Return the (X, Y) coordinate for the center point of the cell that contains the specified text.  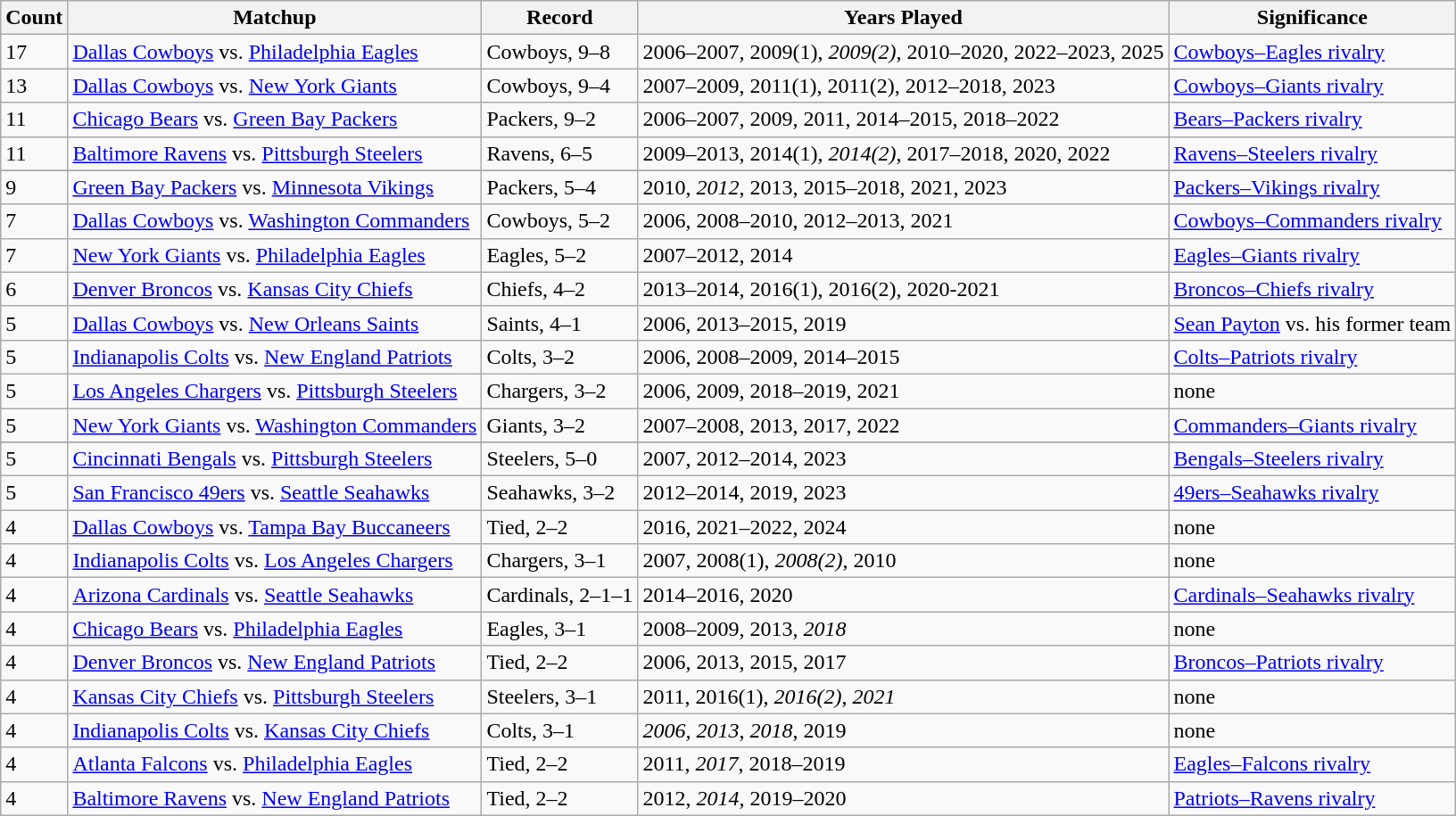
Colts, 3–1 (560, 730)
Cincinnati Bengals vs. Pittsburgh Steelers (275, 459)
Dallas Cowboys vs. Tampa Bay Buccaneers (275, 527)
Eagles, 5–2 (560, 255)
Bengals–Steelers rivalry (1312, 459)
Ravens, 6–5 (560, 153)
9 (34, 187)
Kansas City Chiefs vs. Pittsburgh Steelers (275, 696)
New York Giants vs. Washington Commanders (275, 425)
2013–2014, 2016(1), 2016(2), 2020-2021 (903, 289)
Indianapolis Colts vs. New England Patriots (275, 357)
Significance (1312, 18)
Eagles–Falcons rivalry (1312, 764)
Record (560, 18)
13 (34, 86)
6 (34, 289)
Cowboys–Giants rivalry (1312, 86)
2011, 2016(1), 2016(2), 2021 (903, 696)
Cowboys, 9–4 (560, 86)
2011, 2017, 2018–2019 (903, 764)
Count (34, 18)
Steelers, 3–1 (560, 696)
2014–2016, 2020 (903, 595)
49ers–Seahawks rivalry (1312, 493)
2006, 2013, 2018, 2019 (903, 730)
2006, 2013–2015, 2019 (903, 323)
2007–2008, 2013, 2017, 2022 (903, 425)
17 (34, 52)
Giants, 3–2 (560, 425)
2007–2012, 2014 (903, 255)
Cowboys–Commanders rivalry (1312, 221)
Cowboys, 9–8 (560, 52)
Saints, 4–1 (560, 323)
2006–2007, 2009, 2011, 2014–2015, 2018–2022 (903, 120)
Packers–Vikings rivalry (1312, 187)
Los Angeles Chargers vs. Pittsburgh Steelers (275, 391)
2006, 2009, 2018–2019, 2021 (903, 391)
Indianapolis Colts vs. Los Angeles Chargers (275, 561)
Baltimore Ravens vs. New England Patriots (275, 798)
Steelers, 5–0 (560, 459)
Matchup (275, 18)
2006, 2008–2009, 2014–2015 (903, 357)
New York Giants vs. Philadelphia Eagles (275, 255)
Cardinals–Seahawks rivalry (1312, 595)
Eagles–Giants rivalry (1312, 255)
Eagles, 3–1 (560, 629)
2009–2013, 2014(1), 2014(2), 2017–2018, 2020, 2022 (903, 153)
Cowboys, 5–2 (560, 221)
Denver Broncos vs. New England Patriots (275, 663)
Baltimore Ravens vs. Pittsburgh Steelers (275, 153)
2006, 2008–2010, 2012–2013, 2021 (903, 221)
Packers, 9–2 (560, 120)
Broncos–Patriots rivalry (1312, 663)
Ravens–Steelers rivalry (1312, 153)
Chicago Bears vs. Green Bay Packers (275, 120)
Packers, 5–4 (560, 187)
2006–2007, 2009(1), 2009(2), 2010–2020, 2022–2023, 2025 (903, 52)
Dallas Cowboys vs. Philadelphia Eagles (275, 52)
Colts–Patriots rivalry (1312, 357)
Colts, 3–2 (560, 357)
2012, 2014, 2019–2020 (903, 798)
2007, 2008(1), 2008(2), 2010 (903, 561)
2010, 2012, 2013, 2015–2018, 2021, 2023 (903, 187)
Patriots–Ravens rivalry (1312, 798)
Broncos–Chiefs rivalry (1312, 289)
Sean Payton vs. his former team (1312, 323)
San Francisco 49ers vs. Seattle Seahawks (275, 493)
Dallas Cowboys vs. New York Giants (275, 86)
Atlanta Falcons vs. Philadelphia Eagles (275, 764)
Chiefs, 4–2 (560, 289)
Chargers, 3–2 (560, 391)
Chargers, 3–1 (560, 561)
2007, 2012–2014, 2023 (903, 459)
Green Bay Packers vs. Minnesota Vikings (275, 187)
Arizona Cardinals vs. Seattle Seahawks (275, 595)
2012–2014, 2019, 2023 (903, 493)
Commanders–Giants rivalry (1312, 425)
Years Played (903, 18)
Seahawks, 3–2 (560, 493)
2007–2009, 2011(1), 2011(2), 2012–2018, 2023 (903, 86)
Cardinals, 2–1–1 (560, 595)
Bears–Packers rivalry (1312, 120)
Dallas Cowboys vs. New Orleans Saints (275, 323)
Chicago Bears vs. Philadelphia Eagles (275, 629)
Cowboys–Eagles rivalry (1312, 52)
Denver Broncos vs. Kansas City Chiefs (275, 289)
2006, 2013, 2015, 2017 (903, 663)
2008–2009, 2013, 2018 (903, 629)
Dallas Cowboys vs. Washington Commanders (275, 221)
2016, 2021–2022, 2024 (903, 527)
Indianapolis Colts vs. Kansas City Chiefs (275, 730)
